From the cell containing the given text, extract its center point as (X, Y) coordinate. 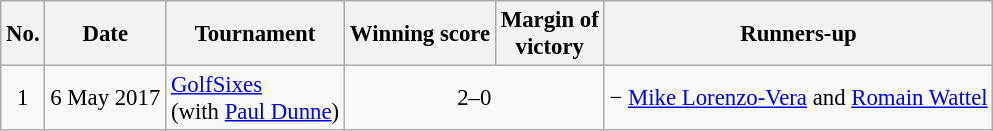
6 May 2017 (106, 98)
1 (23, 98)
Runners-up (798, 34)
Tournament (256, 34)
No. (23, 34)
Margin ofvictory (550, 34)
2–0 (475, 98)
Date (106, 34)
Winning score (420, 34)
− Mike Lorenzo-Vera and Romain Wattel (798, 98)
GolfSixes(with Paul Dunne) (256, 98)
